Provide the [X, Y] coordinate of the cell's center where the given text is located.  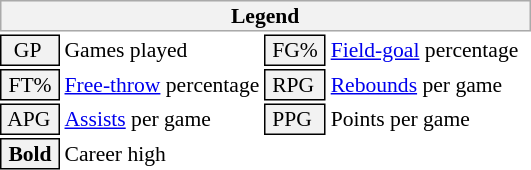
RPG [295, 85]
APG [30, 120]
Games played [162, 50]
Bold [30, 154]
Free-throw percentage [162, 85]
Points per game [430, 120]
FT% [30, 85]
FG% [295, 50]
Field-goal percentage [430, 50]
Legend [265, 16]
PPG [295, 120]
GP [30, 50]
Assists per game [162, 120]
Career high [162, 154]
Rebounds per game [430, 85]
